Capture the cell that displays the provided text and extract its [X, Y] central coordinate. 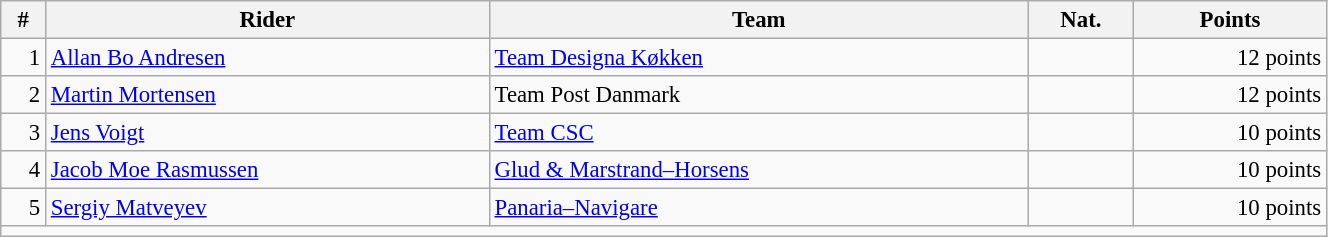
1 [24, 58]
Points [1230, 20]
5 [24, 208]
Martin Mortensen [267, 95]
3 [24, 133]
Glud & Marstrand–Horsens [758, 170]
Allan Bo Andresen [267, 58]
Rider [267, 20]
4 [24, 170]
Jacob Moe Rasmussen [267, 170]
Team Designa Køkken [758, 58]
Nat. [1080, 20]
2 [24, 95]
Panaria–Navigare [758, 208]
Jens Voigt [267, 133]
Team [758, 20]
Team Post Danmark [758, 95]
Team CSC [758, 133]
Sergiy Matveyev [267, 208]
# [24, 20]
